Identify which cell holds the provided text, then report its [x, y] central coordinate. 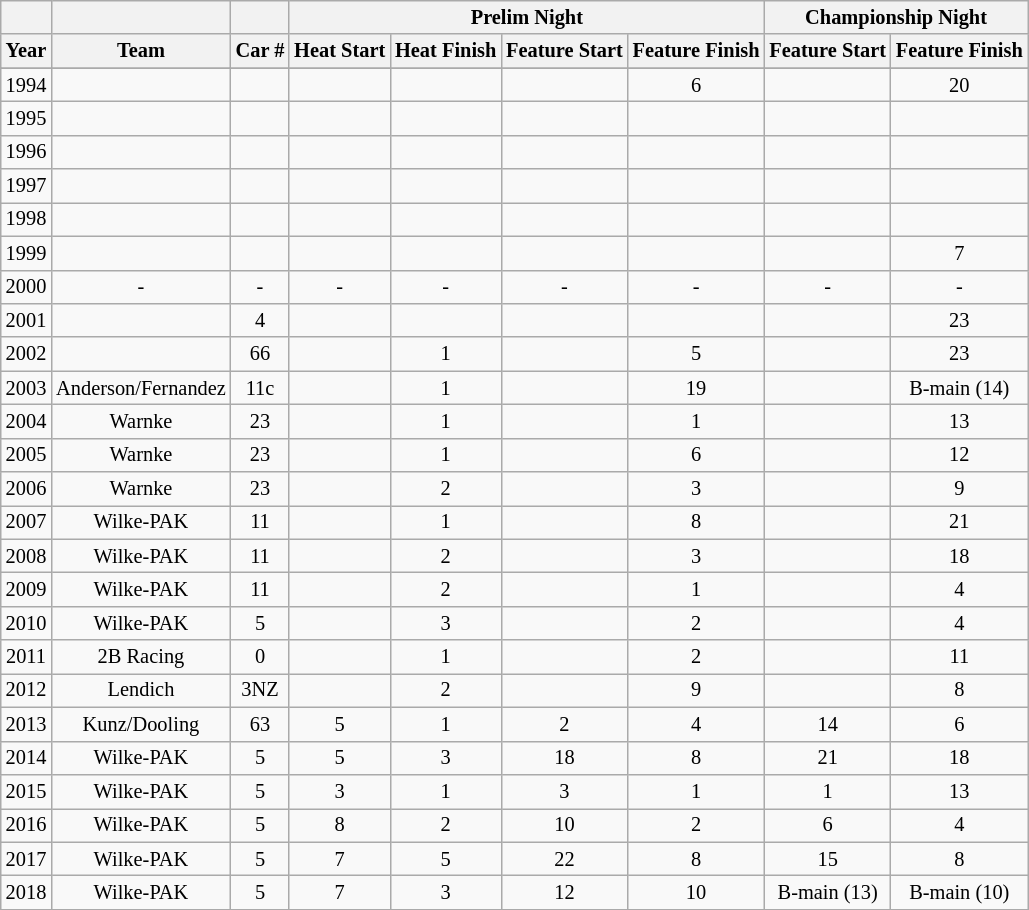
Kunz/Dooling [141, 724]
2017 [26, 859]
66 [260, 354]
19 [696, 388]
0 [260, 657]
3NZ [260, 690]
2015 [26, 791]
20 [960, 85]
2B Racing [141, 657]
1998 [26, 219]
B-main (14) [960, 388]
1999 [26, 253]
15 [827, 859]
2011 [26, 657]
2002 [26, 354]
22 [564, 859]
2016 [26, 825]
Year [26, 51]
2004 [26, 421]
Anderson/Fernandez [141, 388]
2001 [26, 320]
11c [260, 388]
2005 [26, 455]
2018 [26, 892]
2009 [26, 589]
2008 [26, 556]
1994 [26, 85]
63 [260, 724]
Lendich [141, 690]
2006 [26, 489]
2012 [26, 690]
Team [141, 51]
1995 [26, 118]
B-main (10) [960, 892]
Prelim Night [526, 17]
2010 [26, 623]
2003 [26, 388]
Heat Start [340, 51]
1997 [26, 186]
14 [827, 724]
2007 [26, 522]
2013 [26, 724]
Heat Finish [446, 51]
B-main (13) [827, 892]
2014 [26, 758]
Car # [260, 51]
2000 [26, 287]
1996 [26, 152]
Championship Night [896, 17]
